Capture the cell that displays the provided text and extract its [x, y] central coordinate. 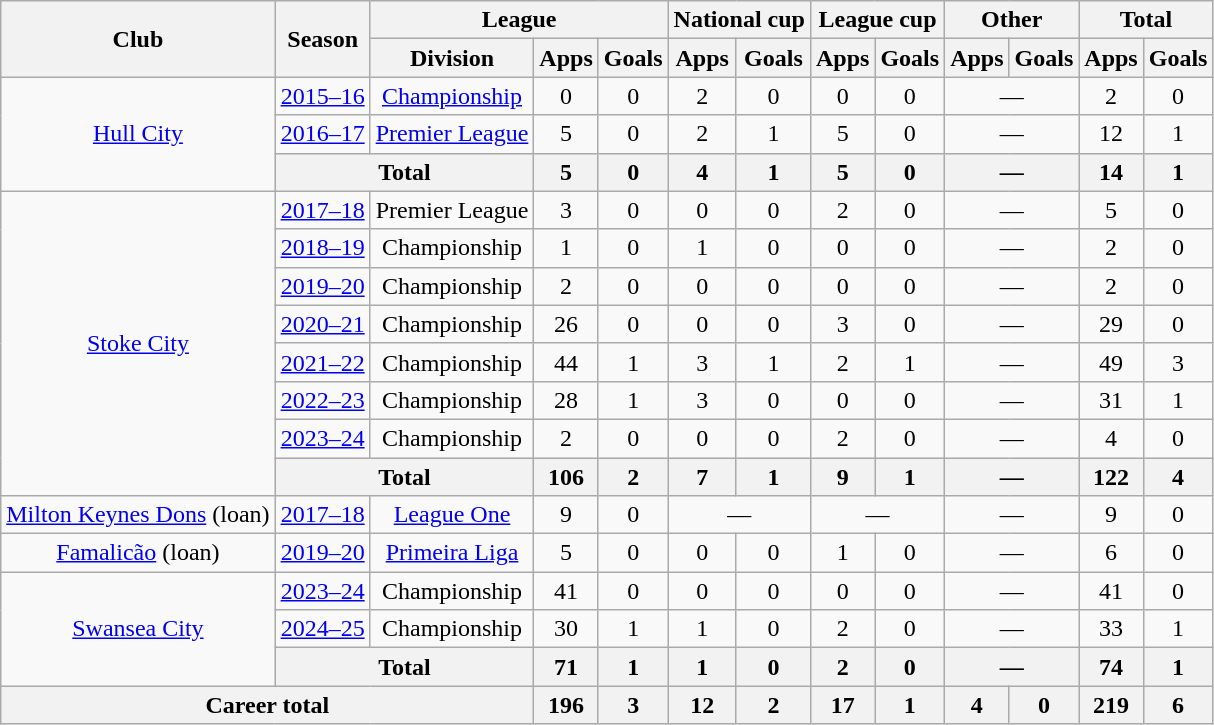
28 [566, 400]
2018–19 [322, 248]
106 [566, 477]
30 [566, 629]
29 [1111, 324]
Other [1012, 20]
219 [1111, 705]
71 [566, 667]
National cup [739, 20]
122 [1111, 477]
League [519, 20]
196 [566, 705]
2015–16 [322, 96]
2021–22 [322, 362]
33 [1111, 629]
49 [1111, 362]
31 [1111, 400]
2020–21 [322, 324]
Primeira Liga [452, 553]
2024–25 [322, 629]
7 [702, 477]
44 [566, 362]
Hull City [138, 134]
2022–23 [322, 400]
League cup [877, 20]
26 [566, 324]
74 [1111, 667]
Division [452, 58]
Swansea City [138, 629]
17 [842, 705]
Milton Keynes Dons (loan) [138, 515]
Club [138, 39]
14 [1111, 172]
Season [322, 39]
Famalicão (loan) [138, 553]
2016–17 [322, 134]
League One [452, 515]
Stoke City [138, 343]
Career total [268, 705]
